For the text-containing cell, return its midpoint in (X, Y) coordinate format. 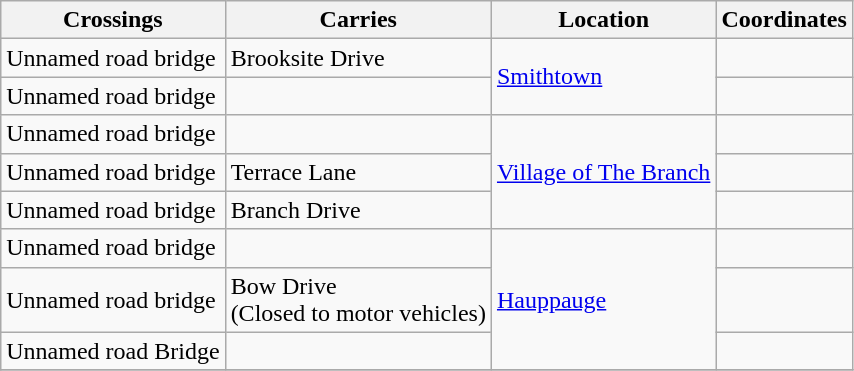
Location (603, 20)
Hauppauge (603, 300)
Smithtown (603, 77)
Coordinates (784, 20)
Brooksite Drive (358, 58)
Village of The Branch (603, 172)
Crossings (113, 20)
Branch Drive (358, 210)
Carries (358, 20)
Terrace Lane (358, 172)
Bow Drive(Closed to motor vehicles) (358, 300)
Unnamed road Bridge (113, 351)
